Return [X, Y] of the center of cell containing provided text 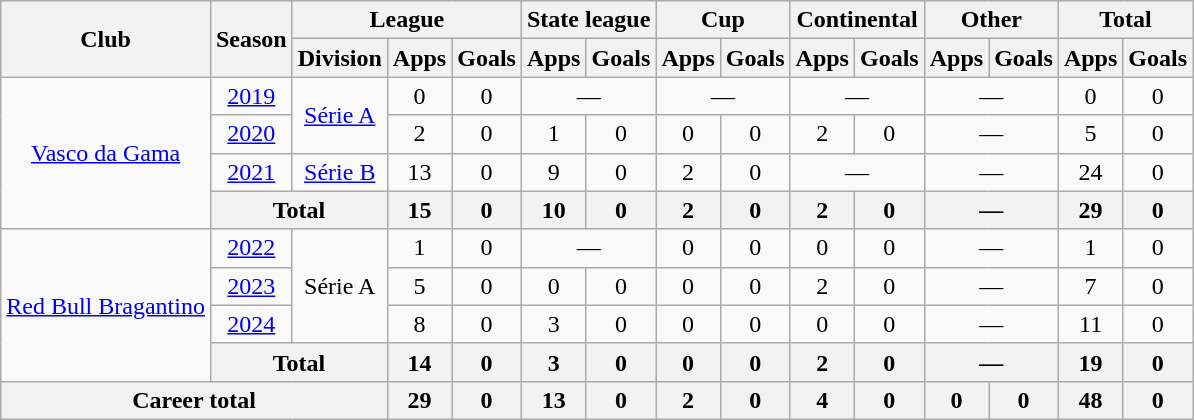
Division [340, 58]
10 [553, 210]
9 [553, 172]
Vasco da Gama [106, 153]
2023 [251, 286]
Career total [194, 400]
2022 [251, 248]
Cup [723, 20]
League [406, 20]
State league [588, 20]
2020 [251, 134]
Série B [340, 172]
Other [991, 20]
7 [1090, 286]
2019 [251, 96]
Season [251, 39]
Continental [857, 20]
4 [822, 400]
8 [419, 324]
48 [1090, 400]
2021 [251, 172]
24 [1090, 172]
15 [419, 210]
2024 [251, 324]
14 [419, 362]
19 [1090, 362]
Club [106, 39]
Red Bull Bragantino [106, 305]
11 [1090, 324]
